Locate the cell with the specified text and output its (X, Y) center coordinate. 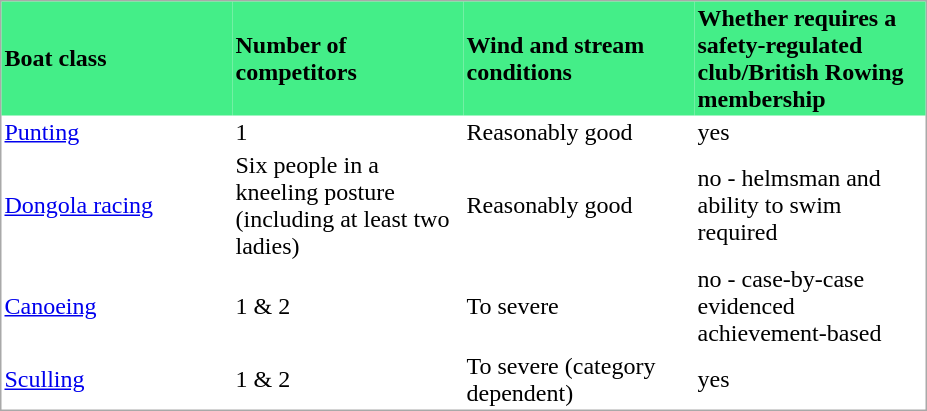
To severe (category dependent) (580, 380)
Wind and stream conditions (580, 59)
Whether requires a safety-regulated club/British Rowing membership (810, 59)
Dongola racing (118, 205)
Number of competitors (348, 59)
Sculling (118, 380)
Punting (118, 132)
1 (348, 132)
Canoeing (118, 306)
no - case-by-case evidenced achievement-based (810, 306)
Boat class (118, 59)
no - helmsman and ability to swim required (810, 205)
Six people in a kneeling posture (including at least two ladies) (348, 205)
To severe (580, 306)
